From the cell containing the given text, extract its center point as (X, Y) coordinate. 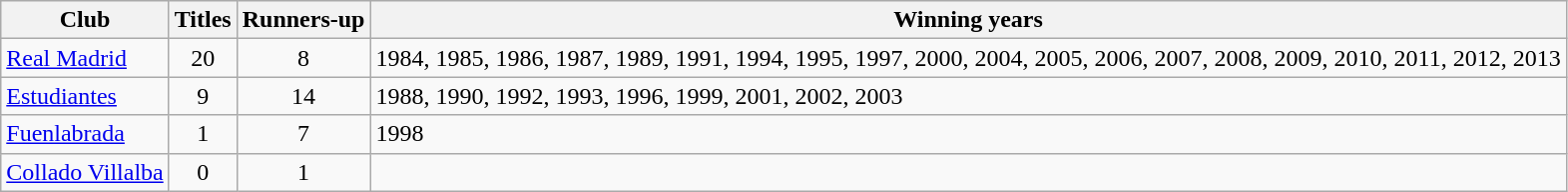
7 (303, 134)
1988, 1990, 1992, 1993, 1996, 1999, 2001, 2002, 2003 (968, 96)
1998 (968, 134)
Fuenlabrada (85, 134)
Titles (203, 20)
14 (303, 96)
20 (203, 58)
Club (85, 20)
Real Madrid (85, 58)
8 (303, 58)
Collado Villalba (85, 172)
1984, 1985, 1986, 1987, 1989, 1991, 1994, 1995, 1997, 2000, 2004, 2005, 2006, 2007, 2008, 2009, 2010, 2011, 2012, 2013 (968, 58)
Winning years (968, 20)
Estudiantes (85, 96)
9 (203, 96)
Runners-up (303, 20)
0 (203, 172)
